Capture the cell that displays the provided text and extract its [X, Y] central coordinate. 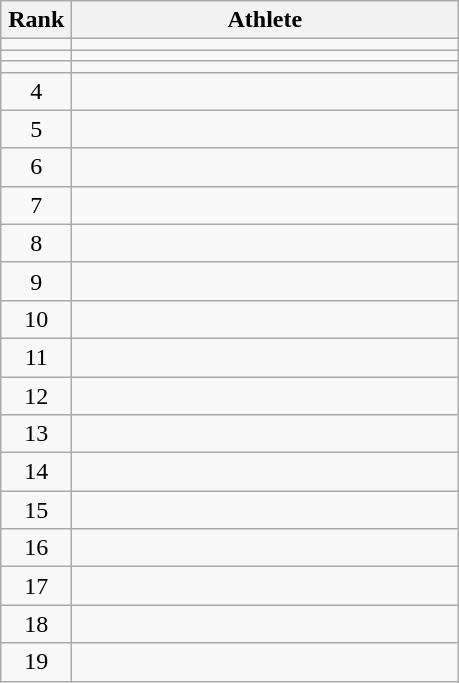
Athlete [265, 20]
12 [36, 395]
6 [36, 167]
7 [36, 205]
9 [36, 281]
13 [36, 434]
10 [36, 319]
15 [36, 510]
16 [36, 548]
19 [36, 662]
4 [36, 91]
14 [36, 472]
17 [36, 586]
5 [36, 129]
Rank [36, 20]
8 [36, 243]
11 [36, 357]
18 [36, 624]
